From the cell containing the given text, extract its center point as [X, Y] coordinate. 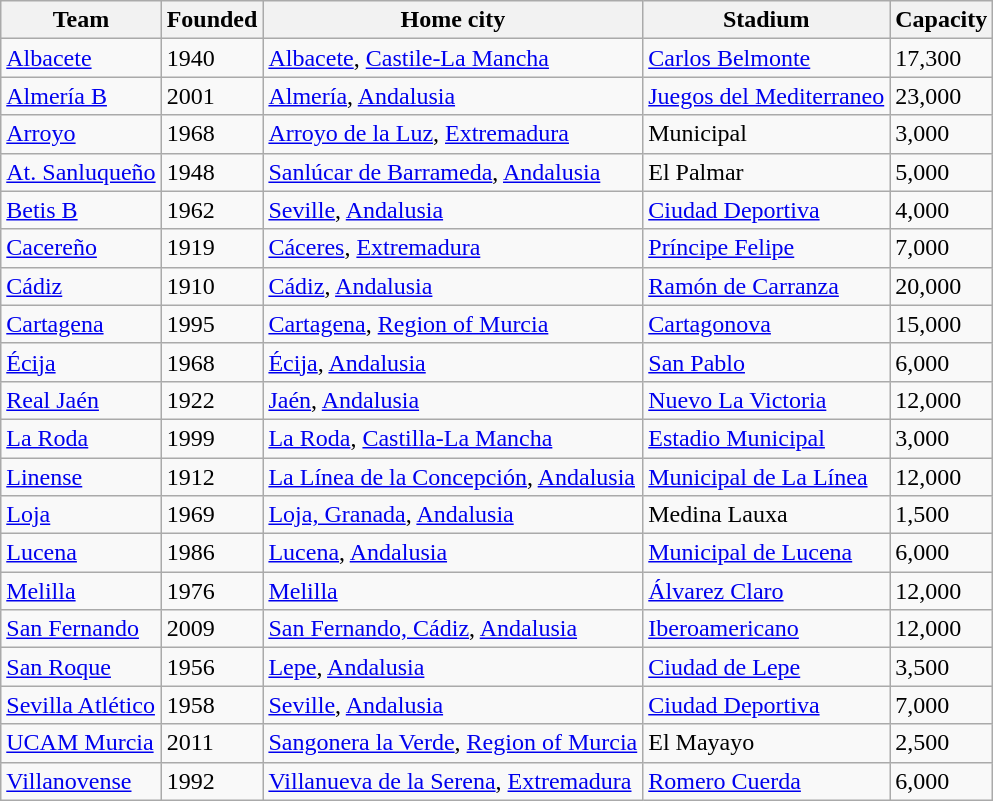
La Roda [81, 438]
Betis B [81, 210]
Albacete [81, 58]
Home city [453, 20]
1956 [212, 667]
Lucena [81, 553]
1976 [212, 591]
Lepe, Andalusia [453, 667]
San Fernando, Cádiz, Andalusia [453, 629]
Almería, Andalusia [453, 96]
Ramón de Carranza [766, 286]
1962 [212, 210]
5,000 [942, 172]
2011 [212, 743]
1919 [212, 248]
Arroyo de la Luz, Extremadura [453, 134]
Albacete, Castile-La Mancha [453, 58]
20,000 [942, 286]
Cacereño [81, 248]
1995 [212, 324]
Cartagena [81, 324]
Juegos del Mediterraneo [766, 96]
Carlos Belmonte [766, 58]
Iberoamericano [766, 629]
Stadium [766, 20]
Medina Lauxa [766, 515]
Cartagena, Region of Murcia [453, 324]
Cartagonova [766, 324]
2009 [212, 629]
1,500 [942, 515]
Álvarez Claro [766, 591]
Écija, Andalusia [453, 362]
1910 [212, 286]
Príncipe Felipe [766, 248]
Sevilla Atlético [81, 705]
23,000 [942, 96]
1999 [212, 438]
UCAM Murcia [81, 743]
La Línea de la Concepción, Andalusia [453, 477]
3,500 [942, 667]
At. Sanluqueño [81, 172]
Lucena, Andalusia [453, 553]
El Palmar [766, 172]
Loja [81, 515]
1940 [212, 58]
Team [81, 20]
Municipal de Lucena [766, 553]
Sanlúcar de Barrameda, Andalusia [453, 172]
La Roda, Castilla-La Mancha [453, 438]
Loja, Granada, Andalusia [453, 515]
1948 [212, 172]
1958 [212, 705]
15,000 [942, 324]
Arroyo [81, 134]
Cádiz [81, 286]
Romero Cuerda [766, 781]
Nuevo La Victoria [766, 400]
Ciudad de Lepe [766, 667]
San Pablo [766, 362]
2001 [212, 96]
Jaén, Andalusia [453, 400]
Linense [81, 477]
Capacity [942, 20]
1922 [212, 400]
4,000 [942, 210]
1986 [212, 553]
Real Jaén [81, 400]
Cáceres, Extremadura [453, 248]
1969 [212, 515]
17,300 [942, 58]
Founded [212, 20]
Municipal de La Línea [766, 477]
Villanueva de la Serena, Extremadura [453, 781]
1912 [212, 477]
Sangonera la Verde, Region of Murcia [453, 743]
Almería B [81, 96]
San Roque [81, 667]
2,500 [942, 743]
El Mayayo [766, 743]
Écija [81, 362]
Cádiz, Andalusia [453, 286]
Municipal [766, 134]
San Fernando [81, 629]
Villanovense [81, 781]
1992 [212, 781]
Estadio Municipal [766, 438]
